Output the (x, y) coordinate of the center of the cell containing the given text.  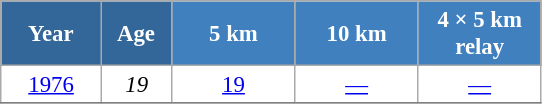
1976 (52, 85)
10 km (356, 34)
Age (136, 34)
4 × 5 km relay (480, 34)
Year (52, 34)
5 km (234, 34)
